Output the [x, y] coordinate of the center of the cell containing the given text.  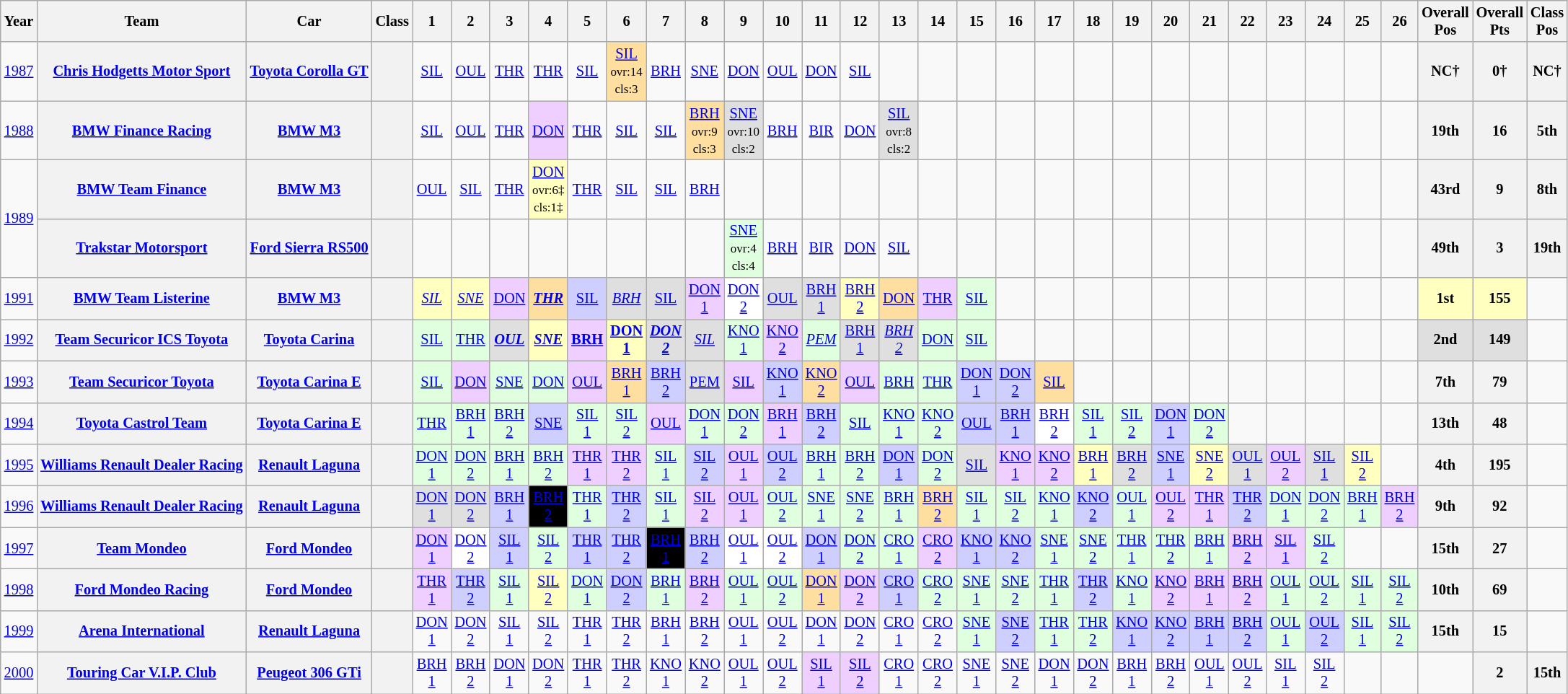
17 [1054, 21]
20 [1171, 21]
1st [1445, 299]
1988 [19, 131]
1995 [19, 465]
21 [1210, 21]
Chris Hodgetts Motor Sport [141, 71]
22 [1248, 21]
4th [1445, 465]
8 [705, 21]
14 [938, 21]
13th [1445, 423]
149 [1500, 340]
SNEovr:10cls:2 [744, 131]
2nd [1445, 340]
5th [1547, 131]
Ford Mondeo Racing [141, 589]
18 [1093, 21]
Car [309, 21]
Peugeot 306 GTi [309, 673]
25 [1362, 21]
ClassPos [1547, 21]
11 [822, 21]
5 [587, 21]
6 [626, 21]
Year [19, 21]
Ford Sierra RS500 [309, 248]
BMW Team Finance [141, 189]
Team Securicor ICS Toyota [141, 340]
1998 [19, 589]
12 [860, 21]
195 [1500, 465]
Class [392, 21]
43rd [1445, 189]
1991 [19, 299]
23 [1285, 21]
Toyota Carina [309, 340]
27 [1500, 548]
DONovr:6‡cls:1‡ [548, 189]
7th [1445, 382]
BRHovr:9cls:3 [705, 131]
92 [1500, 506]
155 [1500, 299]
1989 [19, 218]
1996 [19, 506]
13 [899, 21]
1987 [19, 71]
79 [1500, 382]
Trakstar Motorsport [141, 248]
BMW Team Listerine [141, 299]
OverallPos [1445, 21]
1999 [19, 631]
8th [1547, 189]
2000 [19, 673]
Toyota Castrol Team [141, 423]
1992 [19, 340]
1994 [19, 423]
SILovr:8cls:2 [899, 131]
Team Securicor Toyota [141, 382]
Team [141, 21]
10 [783, 21]
Touring Car V.I.P. Club [141, 673]
19 [1132, 21]
SNEovr:4cls:4 [744, 248]
24 [1324, 21]
9th [1445, 506]
7 [666, 21]
Arena International [141, 631]
1997 [19, 548]
Toyota Corolla GT [309, 71]
4 [548, 21]
SILovr:14cls:3 [626, 71]
BMW Finance Racing [141, 131]
69 [1500, 589]
1 [432, 21]
1993 [19, 382]
0† [1500, 71]
49th [1445, 248]
26 [1400, 21]
48 [1500, 423]
Team Mondeo [141, 548]
OverallPts [1500, 21]
10th [1445, 589]
